Extract the [x, y] coordinate from the center of the cell holding the provided text.  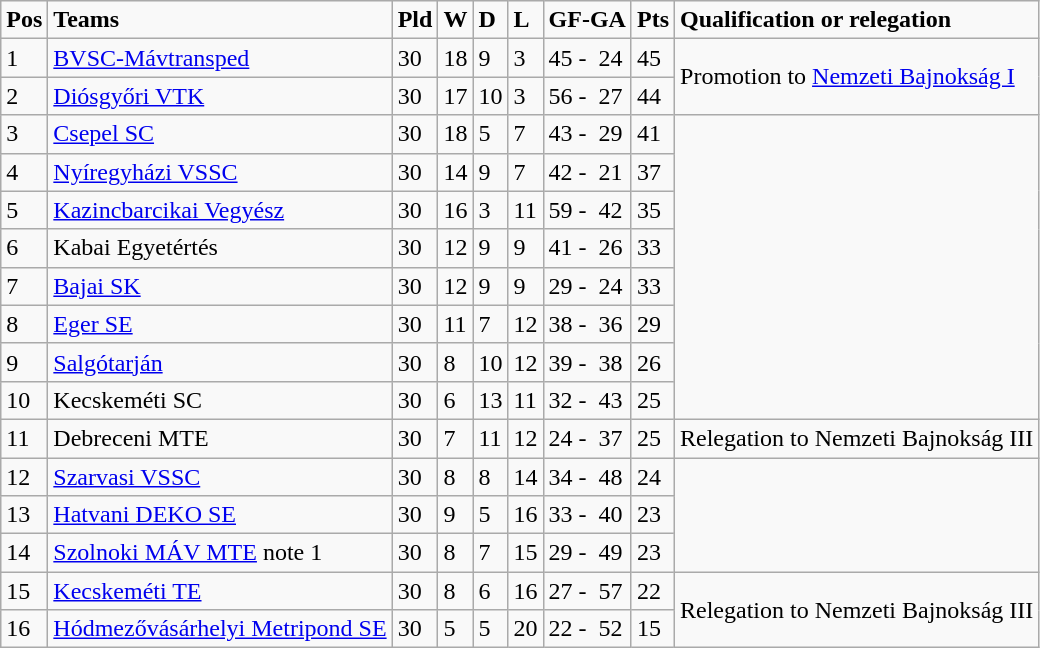
2 [24, 96]
45 - 24 [587, 58]
42 - 21 [587, 172]
Szolnoki MÁV MTE note 1 [220, 553]
Kecskeméti TE [220, 591]
33 - 40 [587, 515]
BVSC-Mávtransped [220, 58]
D [490, 20]
35 [652, 210]
24 - 37 [587, 438]
Pld [415, 20]
Kabai Egyetértés [220, 248]
Bajai SK [220, 286]
Teams [220, 20]
29 - 24 [587, 286]
Hatvani DEKO SE [220, 515]
Szarvasi VSSC [220, 477]
38 - 36 [587, 324]
17 [456, 96]
37 [652, 172]
59 - 42 [587, 210]
L [526, 20]
56 - 27 [587, 96]
24 [652, 477]
20 [526, 629]
45 [652, 58]
GF-GA [587, 20]
Hódmezővásárhelyi Metripond SE [220, 629]
22 - 52 [587, 629]
44 [652, 96]
Promotion to Nemzeti Bajnokság I [857, 77]
Salgótarján [220, 362]
Pos [24, 20]
Nyíregyházi VSSC [220, 172]
W [456, 20]
34 - 48 [587, 477]
32 - 43 [587, 400]
Kazincbarcikai Vegyész [220, 210]
39 - 38 [587, 362]
41 - 26 [587, 248]
29 - 49 [587, 553]
26 [652, 362]
22 [652, 591]
43 - 29 [587, 134]
29 [652, 324]
Kecskeméti SC [220, 400]
Debreceni MTE [220, 438]
Diósgyőri VTK [220, 96]
27 - 57 [587, 591]
41 [652, 134]
Qualification or relegation [857, 20]
Pts [652, 20]
4 [24, 172]
Csepel SC [220, 134]
1 [24, 58]
Eger SE [220, 324]
